Extract the [x, y] coordinate from the center of the cell holding the provided text.  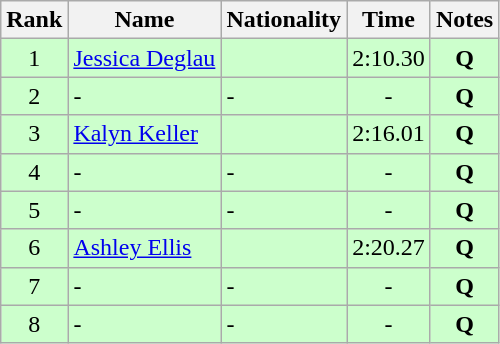
Notes [464, 20]
Name [144, 20]
4 [34, 172]
2:10.30 [389, 58]
3 [34, 134]
5 [34, 210]
2 [34, 96]
1 [34, 58]
8 [34, 324]
Jessica Deglau [144, 58]
6 [34, 248]
Rank [34, 20]
Kalyn Keller [144, 134]
Ashley Ellis [144, 248]
Time [389, 20]
2:16.01 [389, 134]
2:20.27 [389, 248]
Nationality [284, 20]
7 [34, 286]
